Return [x, y] of the center of cell containing provided text 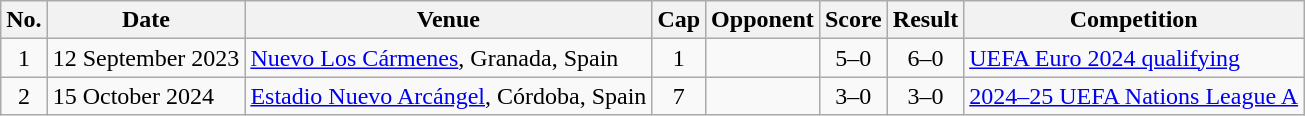
Opponent [763, 20]
Result [925, 20]
Estadio Nuevo Arcángel, Córdoba, Spain [448, 96]
Venue [448, 20]
Score [853, 20]
Nuevo Los Cármenes, Granada, Spain [448, 58]
Cap [679, 20]
12 September 2023 [146, 58]
6–0 [925, 58]
UEFA Euro 2024 qualifying [1134, 58]
No. [24, 20]
2024–25 UEFA Nations League A [1134, 96]
7 [679, 96]
Date [146, 20]
5–0 [853, 58]
2 [24, 96]
15 October 2024 [146, 96]
Competition [1134, 20]
